Find where the given text appears and provide that cell's center as (x, y) coordinate. 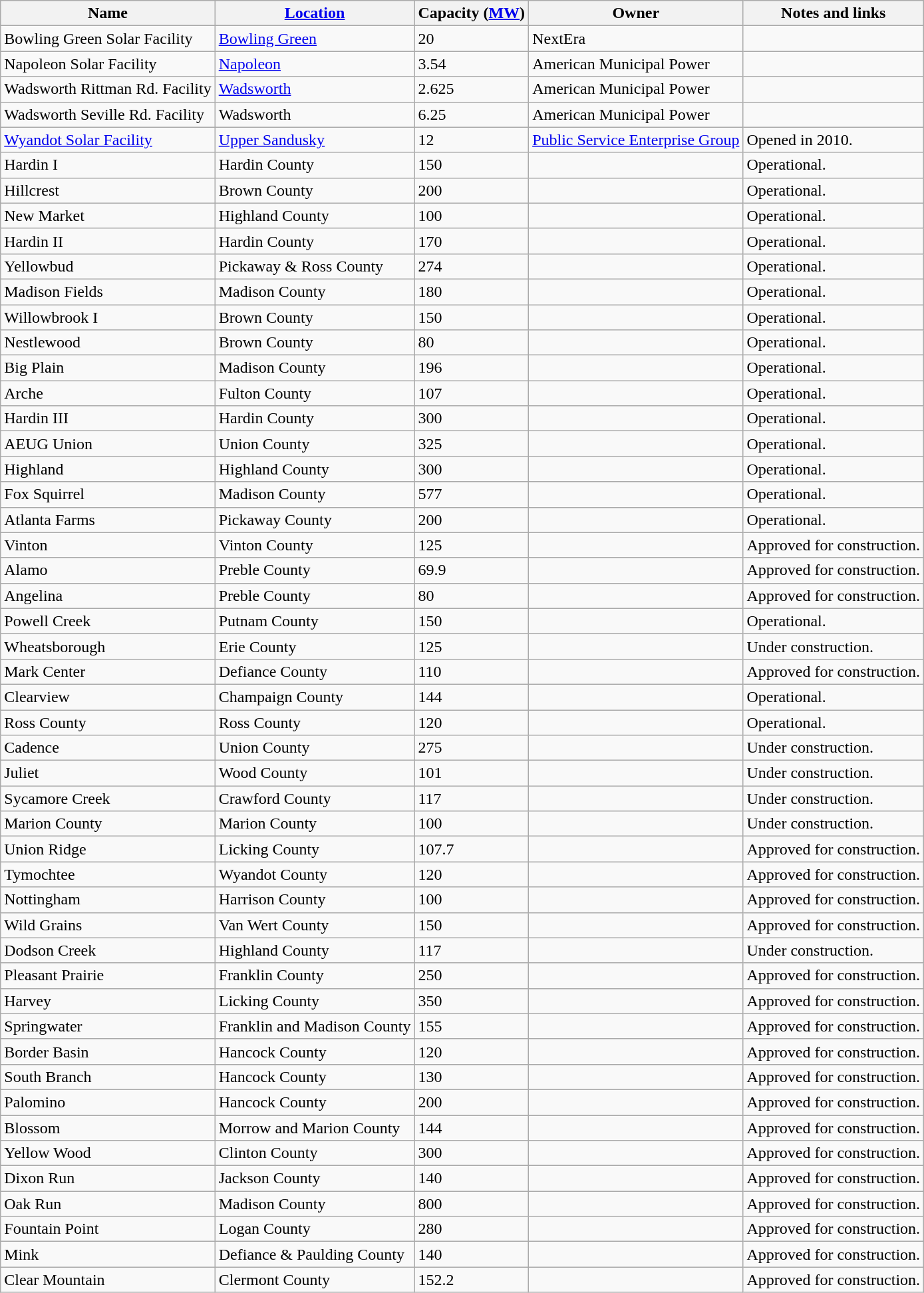
Fox Squirrel (108, 494)
Harvey (108, 1001)
Vinton County (315, 545)
155 (472, 1026)
Dodson Creek (108, 950)
325 (472, 444)
Crawford County (315, 799)
Napoleon (315, 64)
107.7 (472, 849)
Wadsworth Rittman Rd. Facility (108, 89)
Wild Grains (108, 925)
Madison Fields (108, 291)
Pleasant Prairie (108, 976)
Vinton (108, 545)
Location (315, 13)
Tymochtee (108, 874)
Jackson County (315, 1179)
Pickaway County (315, 520)
Bowling Green (315, 39)
Wood County (315, 773)
Wadsworth Seville Rd. Facility (108, 114)
Cadence (108, 748)
Hardin II (108, 241)
Logan County (315, 1229)
Wyandot County (315, 874)
Clear Mountain (108, 1280)
Erie County (315, 646)
Big Plain (108, 368)
275 (472, 748)
Owner (636, 13)
Sycamore Creek (108, 799)
Morrow and Marion County (315, 1128)
South Branch (108, 1077)
Hardin I (108, 165)
Juliet (108, 773)
196 (472, 368)
Willowbrook I (108, 317)
12 (472, 140)
Hillcrest (108, 190)
250 (472, 976)
110 (472, 671)
Springwater (108, 1026)
Palomino (108, 1102)
Mark Center (108, 671)
101 (472, 773)
180 (472, 291)
Alamo (108, 570)
Harrison County (315, 900)
Fountain Point (108, 1229)
Franklin and Madison County (315, 1026)
280 (472, 1229)
Notes and links (834, 13)
274 (472, 266)
Nestlewood (108, 343)
Capacity (MW) (472, 13)
Wyandot Solar Facility (108, 140)
800 (472, 1204)
69.9 (472, 570)
Angelina (108, 596)
Highland (108, 469)
Napoleon Solar Facility (108, 64)
Wheatsborough (108, 646)
Franklin County (315, 976)
170 (472, 241)
Bowling Green Solar Facility (108, 39)
Atlanta Farms (108, 520)
Name (108, 13)
Pickaway & Ross County (315, 266)
Arche (108, 393)
Union Ridge (108, 849)
Upper Sandusky (315, 140)
6.25 (472, 114)
Public Service Enterprise Group (636, 140)
20 (472, 39)
577 (472, 494)
Clinton County (315, 1153)
350 (472, 1001)
Van Wert County (315, 925)
152.2 (472, 1280)
Clearview (108, 697)
3.54 (472, 64)
Dixon Run (108, 1179)
Defiance & Paulding County (315, 1254)
New Market (108, 216)
Clermont County (315, 1280)
NextEra (636, 39)
Mink (108, 1254)
Blossom (108, 1128)
Opened in 2010. (834, 140)
Fulton County (315, 393)
Defiance County (315, 671)
130 (472, 1077)
Nottingham (108, 900)
AEUG Union (108, 444)
Yellow Wood (108, 1153)
Border Basin (108, 1051)
107 (472, 393)
Powell Creek (108, 621)
Hardin III (108, 419)
Yellowbud (108, 266)
2.625 (472, 89)
Champaign County (315, 697)
Putnam County (315, 621)
Oak Run (108, 1204)
